For the text-containing cell, return its midpoint in [x, y] coordinate format. 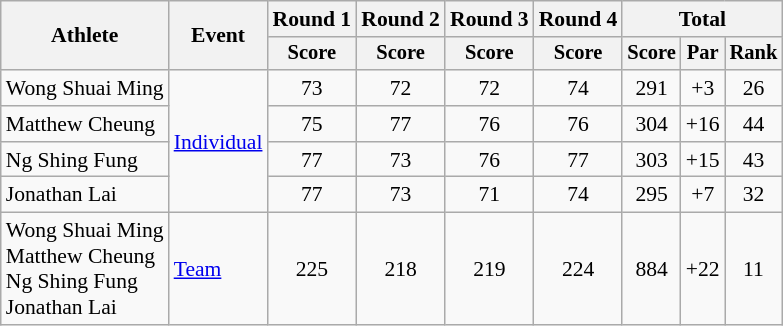
+3 [703, 88]
+22 [703, 269]
219 [490, 269]
291 [651, 88]
295 [651, 195]
Jonathan Lai [85, 195]
Wong Shuai Ming [85, 88]
Total [702, 19]
75 [312, 124]
Round 2 [400, 19]
Par [703, 54]
+7 [703, 195]
225 [312, 269]
Matthew Cheung [85, 124]
304 [651, 124]
224 [578, 269]
Round 3 [490, 19]
Individual [218, 141]
+16 [703, 124]
Athlete [85, 36]
884 [651, 269]
26 [754, 88]
218 [400, 269]
Rank [754, 54]
+15 [703, 160]
11 [754, 269]
Event [218, 36]
44 [754, 124]
Round 1 [312, 19]
43 [754, 160]
Wong Shuai MingMatthew CheungNg Shing FungJonathan Lai [85, 269]
Team [218, 269]
32 [754, 195]
Ng Shing Fung [85, 160]
71 [490, 195]
303 [651, 160]
Round 4 [578, 19]
